Return the [X, Y] coordinate for the center point of the cell that contains the specified text.  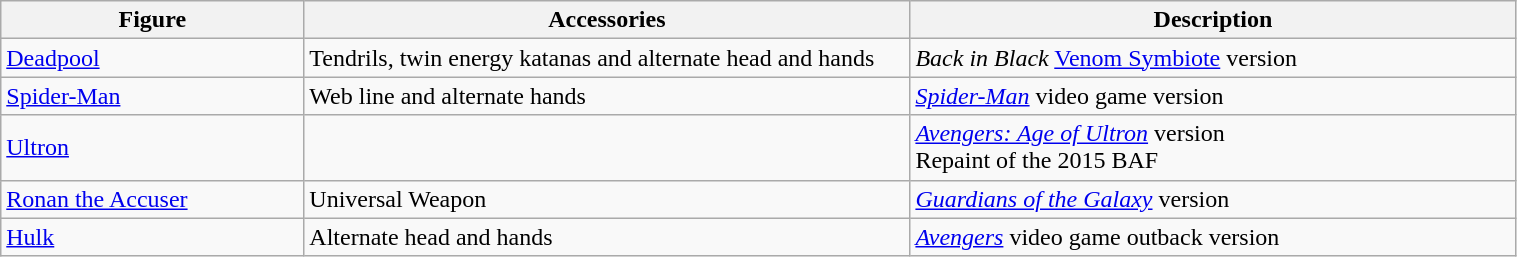
Avengers: Age of Ultron versionRepaint of the 2015 BAF [1213, 148]
Web line and alternate hands [607, 96]
Tendrils, twin energy katanas and alternate head and hands [607, 58]
Hulk [152, 237]
Universal Weapon [607, 199]
Spider-Man [152, 96]
Figure [152, 20]
Avengers video game outback version [1213, 237]
Ultron [152, 148]
Guardians of the Galaxy version [1213, 199]
Accessories [607, 20]
Back in Black Venom Symbiote version [1213, 58]
Deadpool [152, 58]
Alternate head and hands [607, 237]
Spider-Man video game version [1213, 96]
Ronan the Accuser [152, 199]
Description [1213, 20]
